Search for the cell housing the specified text and yield its [x, y] center coordinate. 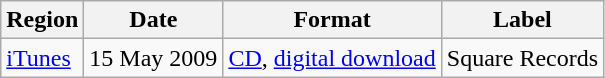
CD, digital download [332, 58]
Format [332, 20]
Region [42, 20]
15 May 2009 [154, 58]
Square Records [522, 58]
Label [522, 20]
Date [154, 20]
iTunes [42, 58]
